Provide the (x, y) coordinate of the cell's center where the given text is located.  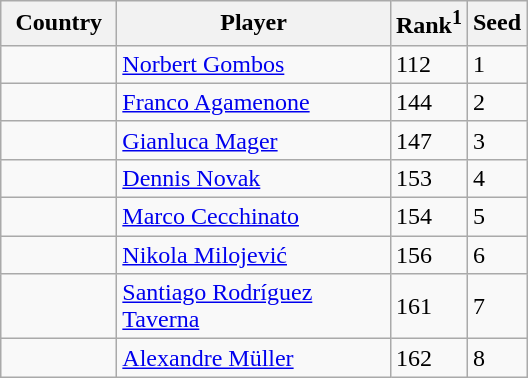
144 (428, 102)
Santiago Rodríguez Taverna (254, 306)
Norbert Gombos (254, 64)
147 (428, 140)
8 (496, 358)
Player (254, 24)
Franco Agamenone (254, 102)
Gianluca Mager (254, 140)
153 (428, 178)
162 (428, 358)
4 (496, 178)
Seed (496, 24)
Rank1 (428, 24)
112 (428, 64)
6 (496, 255)
1 (496, 64)
156 (428, 255)
5 (496, 217)
Nikola Milojević (254, 255)
7 (496, 306)
154 (428, 217)
Dennis Novak (254, 178)
Marco Cecchinato (254, 217)
Country (59, 24)
161 (428, 306)
2 (496, 102)
3 (496, 140)
Alexandre Müller (254, 358)
